Provide the (X, Y) coordinate of the cell's center where the given text is located.  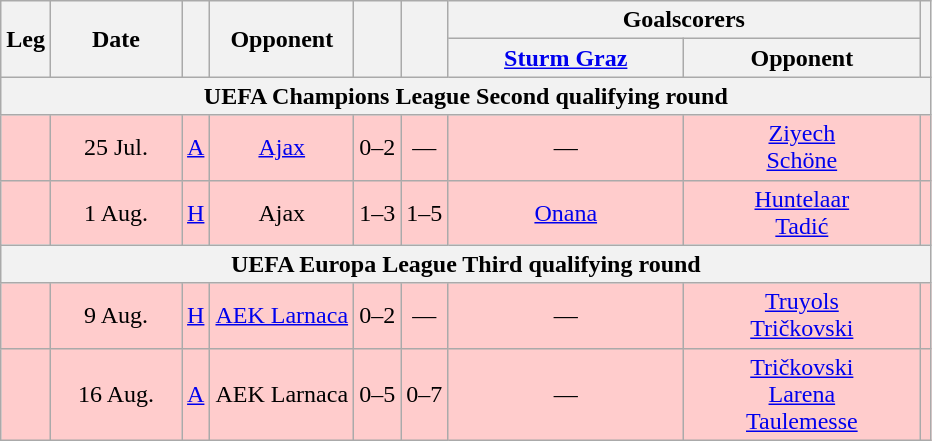
Goalscorers (684, 20)
UEFA Europa League Third qualifying round (466, 264)
Date (116, 39)
Ziyech Schöne (802, 148)
0–7 (424, 394)
1–5 (424, 212)
Onana (566, 212)
Leg (26, 39)
Tričkovski Larena Taulemesse (802, 394)
Truyols Tričkovski (802, 316)
0–5 (378, 394)
25 Jul. (116, 148)
16 Aug. (116, 394)
1 Aug. (116, 212)
Huntelaar Tadić (802, 212)
Sturm Graz (566, 58)
1–3 (378, 212)
UEFA Champions League Second qualifying round (466, 96)
9 Aug. (116, 316)
